Return the [X, Y] coordinate for the center point of the cell that contains the specified text.  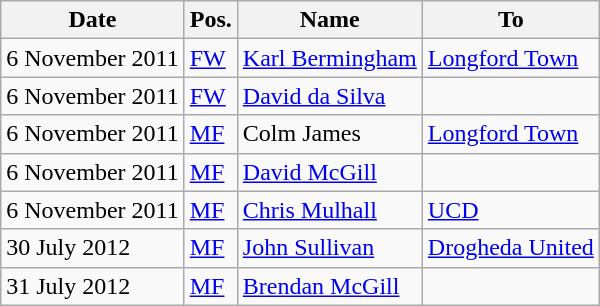
UCD [510, 210]
30 July 2012 [92, 248]
Chris Mulhall [330, 210]
John Sullivan [330, 248]
Pos. [210, 20]
Brendan McGill [330, 286]
31 July 2012 [92, 286]
David McGill [330, 172]
Name [330, 20]
David da Silva [330, 96]
Colm James [330, 134]
Date [92, 20]
Karl Bermingham [330, 58]
Drogheda United [510, 248]
To [510, 20]
